Provide the (x, y) coordinate of the cell's center where the given text is located.  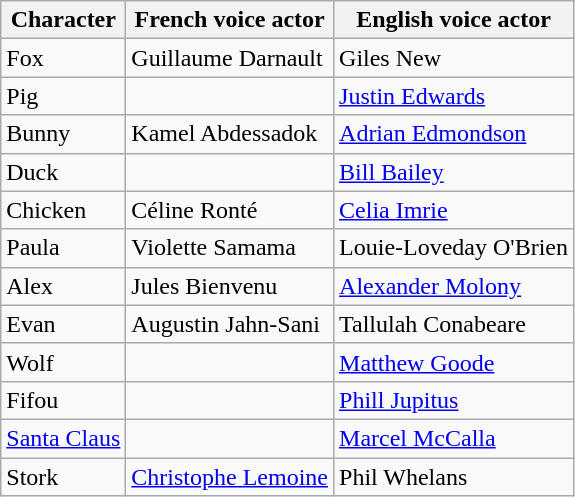
Augustin Jahn-Sani (230, 324)
Character (64, 20)
Stork (64, 477)
Bill Bailey (454, 172)
Paula (64, 248)
English voice actor (454, 20)
Céline Ronté (230, 210)
Giles New (454, 58)
Guillaume Darnault (230, 58)
Pig (64, 96)
Celia Imrie (454, 210)
Christophe Lemoine (230, 477)
Louie-Loveday O'Brien (454, 248)
Alex (64, 286)
Matthew Goode (454, 362)
Santa Claus (64, 438)
Phill Jupitus (454, 400)
Fox (64, 58)
Adrian Edmondson (454, 134)
Marcel McCalla (454, 438)
Wolf (64, 362)
Duck (64, 172)
Phil Whelans (454, 477)
Violette Samama (230, 248)
Justin Edwards (454, 96)
Tallulah Conabeare (454, 324)
Bunny (64, 134)
French voice actor (230, 20)
Fifou (64, 400)
Jules Bienvenu (230, 286)
Alexander Molony (454, 286)
Kamel Abdessadok (230, 134)
Chicken (64, 210)
Evan (64, 324)
